Output the (x, y) coordinate of the center of the cell containing the given text.  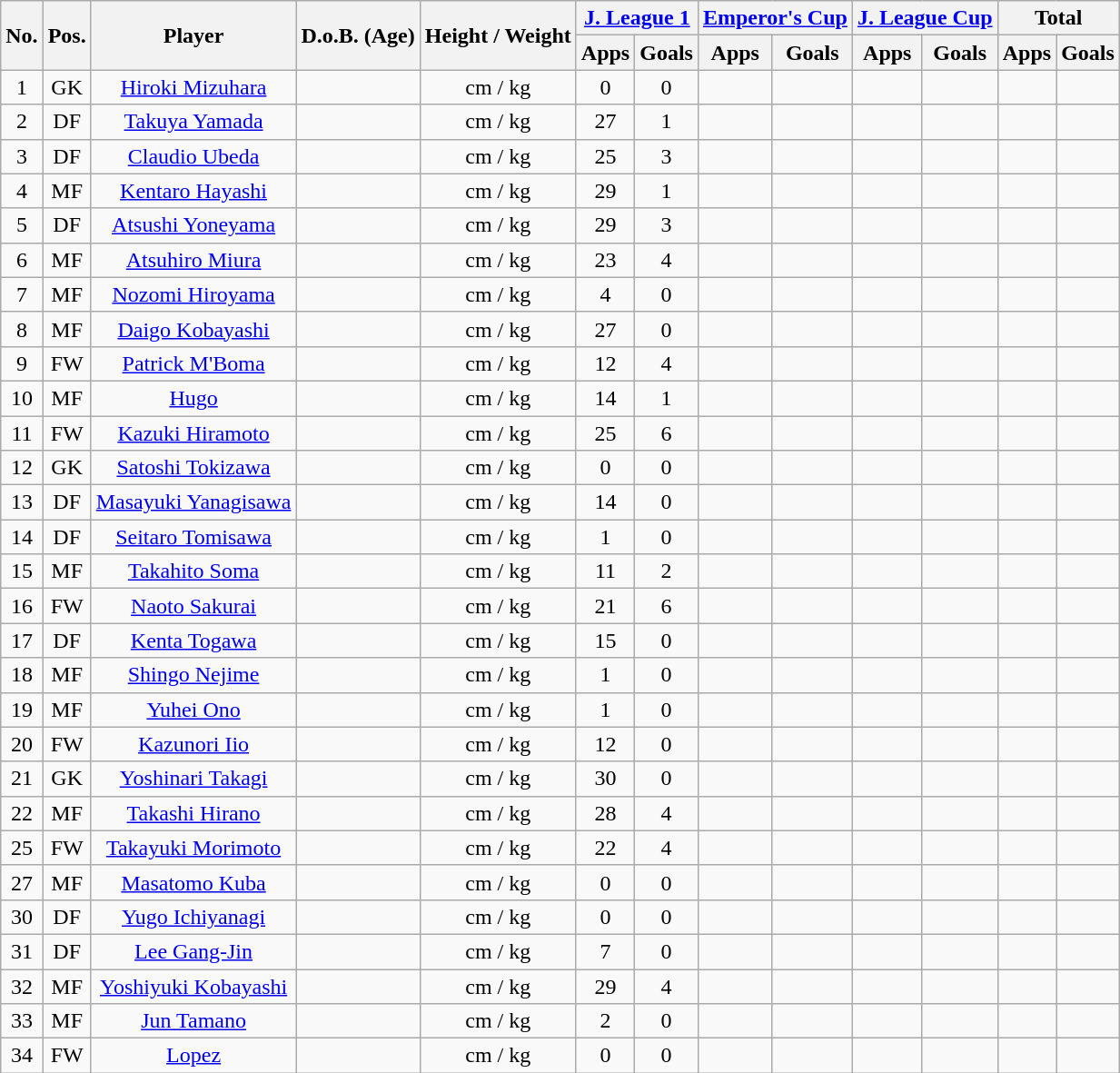
Player (193, 35)
Kazunori Iio (193, 744)
Atsushi Yoneyama (193, 225)
Kazuki Hiramoto (193, 433)
Satoshi Tokizawa (193, 468)
Hiroki Mizuhara (193, 87)
Emperor's Cup (775, 18)
Masayuki Yanagisawa (193, 502)
Claudio Ubeda (193, 156)
Atsuhiro Miura (193, 260)
17 (22, 641)
Total (1058, 18)
23 (605, 260)
32 (22, 986)
18 (22, 675)
Naoto Sakurai (193, 606)
Kenta Togawa (193, 641)
Shingo Nejime (193, 675)
16 (22, 606)
Yuhei Ono (193, 710)
Patrick M'Boma (193, 363)
Yoshiyuki Kobayashi (193, 986)
19 (22, 710)
Height / Weight (498, 35)
34 (22, 1056)
13 (22, 502)
J. League 1 (637, 18)
No. (22, 35)
28 (605, 813)
Jun Tamano (193, 1021)
10 (22, 398)
31 (22, 951)
Yugo Ichiyanagi (193, 917)
Seitaro Tomisawa (193, 537)
9 (22, 363)
D.o.B. (Age) (358, 35)
33 (22, 1021)
Takashi Hirano (193, 813)
Daigo Kobayashi (193, 329)
J. League Cup (925, 18)
20 (22, 744)
Takuya Yamada (193, 122)
5 (22, 225)
Hugo (193, 398)
8 (22, 329)
Takahito Soma (193, 571)
Nozomi Hiroyama (193, 294)
Lee Gang-Jin (193, 951)
Masatomo Kuba (193, 882)
Yoshinari Takagi (193, 779)
Lopez (193, 1056)
Kentaro Hayashi (193, 191)
Takayuki Morimoto (193, 848)
Pos. (67, 35)
